Search for the cell housing the specified text and yield its [X, Y] center coordinate. 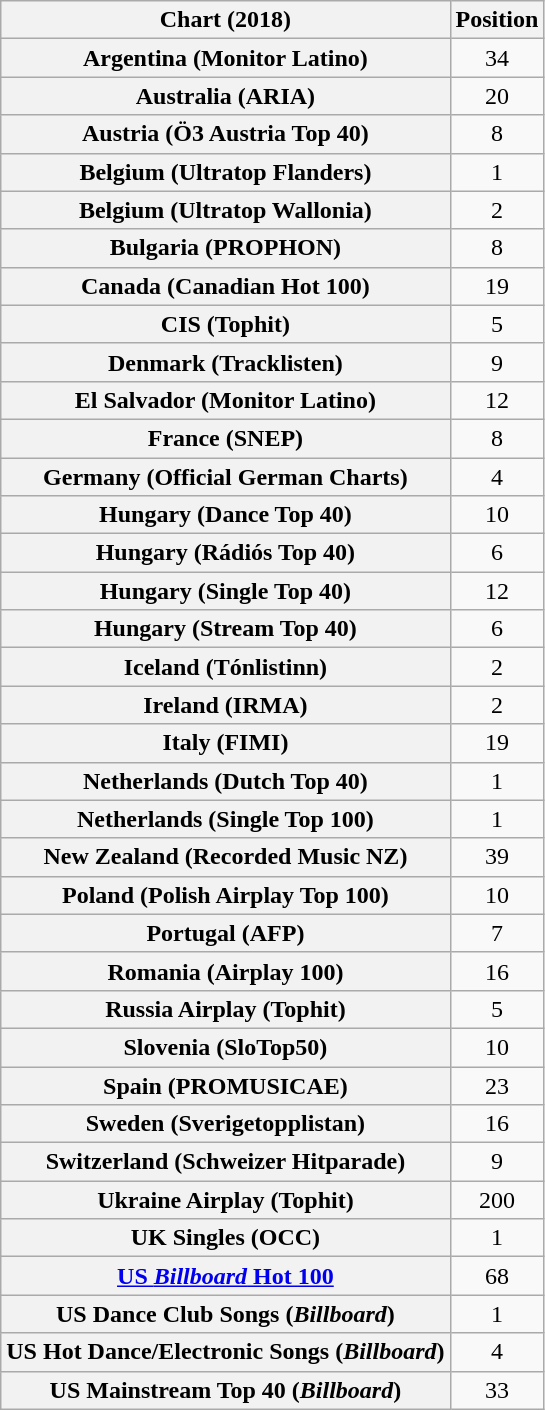
Russia Airplay (Tophit) [226, 1009]
Hungary (Single Top 40) [226, 591]
Romania (Airplay 100) [226, 971]
UK Singles (OCC) [226, 1238]
Portugal (AFP) [226, 933]
Italy (FIMI) [226, 743]
23 [497, 1085]
Ireland (IRMA) [226, 705]
Belgium (Ultratop Flanders) [226, 172]
Chart (2018) [226, 20]
200 [497, 1200]
El Salvador (Monitor Latino) [226, 400]
33 [497, 1390]
Hungary (Stream Top 40) [226, 629]
Iceland (Tónlistinn) [226, 667]
68 [497, 1276]
7 [497, 933]
Hungary (Dance Top 40) [226, 515]
CIS (Tophit) [226, 324]
Sweden (Sverigetopplistan) [226, 1124]
US Hot Dance/Electronic Songs (Billboard) [226, 1352]
Germany (Official German Charts) [226, 477]
Switzerland (Schweizer Hitparade) [226, 1162]
Poland (Polish Airplay Top 100) [226, 895]
Slovenia (SloTop50) [226, 1047]
US Dance Club Songs (Billboard) [226, 1314]
39 [497, 857]
US Mainstream Top 40 (Billboard) [226, 1390]
Netherlands (Single Top 100) [226, 819]
34 [497, 58]
Canada (Canadian Hot 100) [226, 286]
Netherlands (Dutch Top 40) [226, 781]
Position [497, 20]
Hungary (Rádiós Top 40) [226, 553]
Bulgaria (PROPHON) [226, 248]
Ukraine Airplay (Tophit) [226, 1200]
France (SNEP) [226, 438]
New Zealand (Recorded Music NZ) [226, 857]
Australia (ARIA) [226, 96]
Belgium (Ultratop Wallonia) [226, 210]
US Billboard Hot 100 [226, 1276]
Austria (Ö3 Austria Top 40) [226, 134]
Spain (PROMUSICAE) [226, 1085]
Argentina (Monitor Latino) [226, 58]
Denmark (Tracklisten) [226, 362]
20 [497, 96]
